Extract the [X, Y] coordinate from the center of the cell holding the provided text.  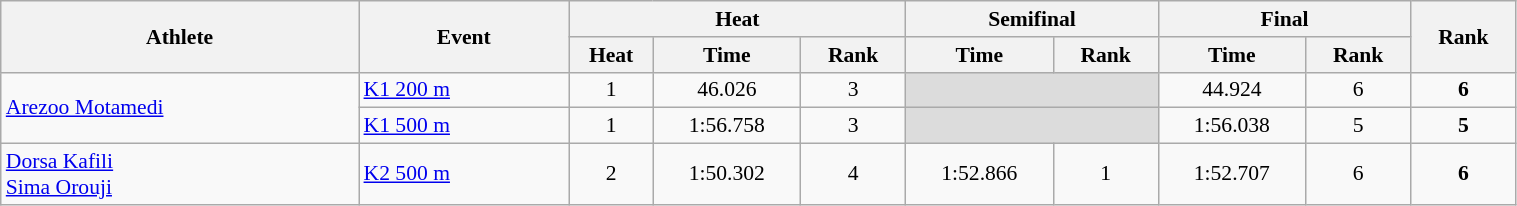
Dorsa KafiliSima Orouji [180, 174]
1:50.302 [726, 174]
1:56.758 [726, 126]
Semifinal [1032, 19]
1:56.038 [1232, 126]
46.026 [726, 90]
Athlete [180, 36]
44.924 [1232, 90]
1:52.866 [980, 174]
2 [611, 174]
4 [852, 174]
Event [464, 36]
K1 500 m [464, 126]
Final [1284, 19]
Arezoo Motamedi [180, 108]
K1 200 m [464, 90]
1:52.707 [1232, 174]
K2 500 m [464, 174]
